Detect which cell encompasses the target text, then output its (x, y) center coordinate. 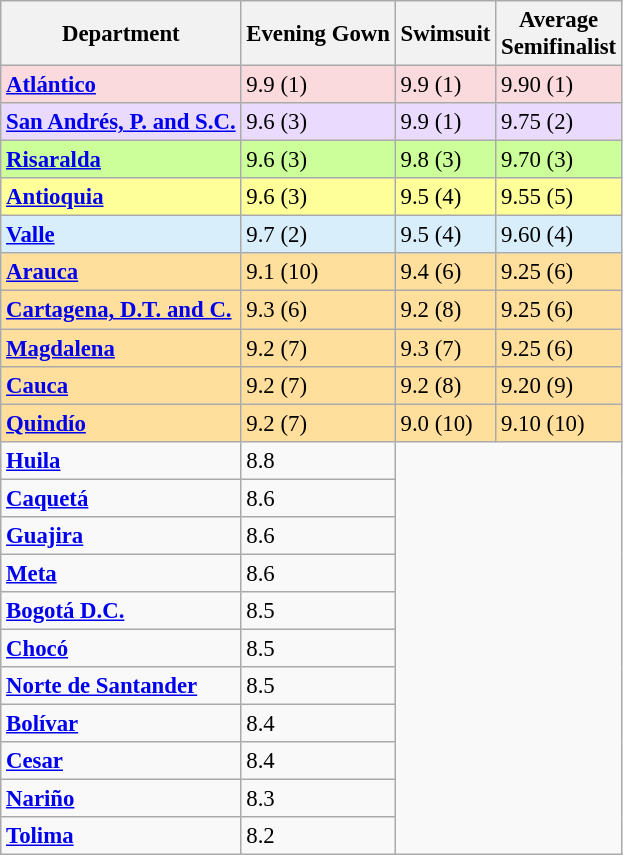
Arauca (121, 273)
Atlántico (121, 85)
9.3 (6) (318, 310)
9.0 (10) (445, 423)
Valle (121, 235)
Department (121, 34)
Tolima (121, 836)
San Andrés, P. and S.C. (121, 122)
9.90 (1) (559, 85)
9.20 (9) (559, 385)
9.10 (10) (559, 423)
Quindío (121, 423)
Norte de Santander (121, 686)
9.60 (4) (559, 235)
Cauca (121, 385)
9.75 (2) (559, 122)
Evening Gown (318, 34)
Cesar (121, 761)
9.70 (3) (559, 160)
9.3 (7) (445, 348)
Antioquia (121, 197)
Swimsuit (445, 34)
9.55 (5) (559, 197)
8.8 (318, 460)
8.3 (318, 799)
Magdalena (121, 348)
8.2 (318, 836)
Guajira (121, 536)
9.4 (6) (445, 273)
9.1 (10) (318, 273)
AverageSemifinalist (559, 34)
9.7 (2) (318, 235)
Chocó (121, 648)
Bolívar (121, 724)
Nariño (121, 799)
Cartagena, D.T. and C. (121, 310)
Meta (121, 573)
Bogotá D.C. (121, 611)
Risaralda (121, 160)
Huila (121, 460)
Caquetá (121, 498)
9.8 (3) (445, 160)
